Locate the cell with the specified text and output its [X, Y] center coordinate. 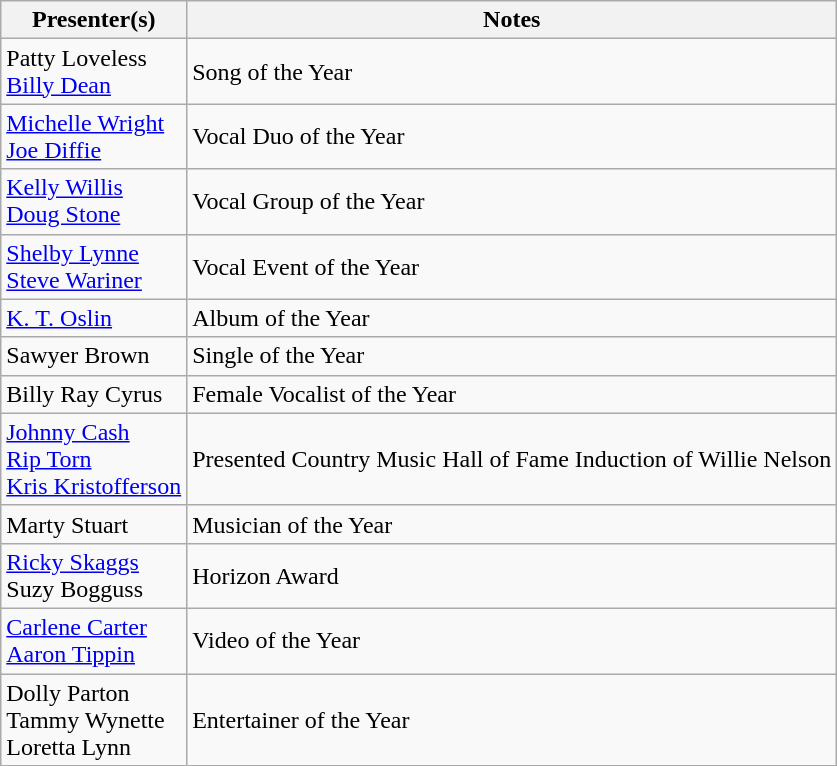
Kelly WillisDoug Stone [94, 202]
Album of the Year [512, 318]
Song of the Year [512, 72]
Patty LovelessBilly Dean [94, 72]
Notes [512, 20]
Musician of the Year [512, 524]
Marty Stuart [94, 524]
Female Vocalist of the Year [512, 394]
Video of the Year [512, 640]
Ricky SkaggsSuzy Bogguss [94, 576]
Sawyer Brown [94, 356]
Vocal Event of the Year [512, 266]
Carlene CarterAaron Tippin [94, 640]
Presenter(s) [94, 20]
Michelle WrightJoe Diffie [94, 136]
Single of the Year [512, 356]
Billy Ray Cyrus [94, 394]
Presented Country Music Hall of Fame Induction of Willie Nelson [512, 459]
K. T. Oslin [94, 318]
Dolly PartonTammy WynetteLoretta Lynn [94, 720]
Johnny CashRip TornKris Kristofferson [94, 459]
Shelby LynneSteve Wariner [94, 266]
Entertainer of the Year [512, 720]
Vocal Group of the Year [512, 202]
Vocal Duo of the Year [512, 136]
Horizon Award [512, 576]
